Capture the cell that displays the provided text and extract its [x, y] central coordinate. 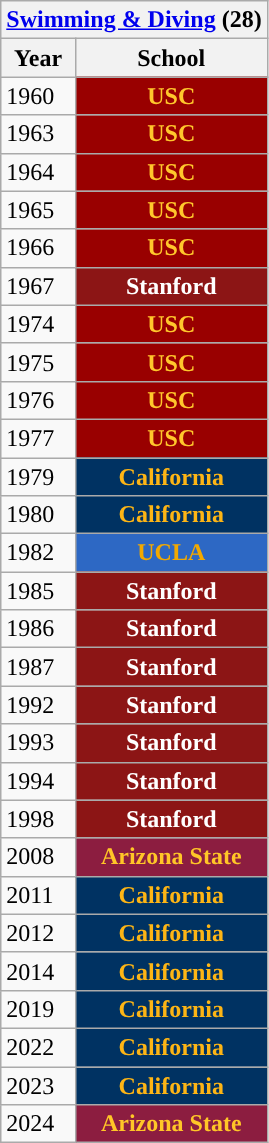
2023 [38, 1085]
School [171, 58]
2011 [38, 895]
1965 [38, 210]
1977 [38, 438]
UCLA [171, 553]
1980 [38, 515]
Swimming & Diving (28) [134, 20]
1992 [38, 705]
1979 [38, 477]
Year [38, 58]
1963 [38, 134]
1964 [38, 172]
1987 [38, 667]
1993 [38, 743]
2024 [38, 1124]
1986 [38, 629]
2012 [38, 933]
1967 [38, 286]
2019 [38, 1009]
1994 [38, 781]
2022 [38, 1047]
1974 [38, 324]
1982 [38, 553]
1966 [38, 248]
1960 [38, 96]
2014 [38, 971]
1985 [38, 591]
1998 [38, 819]
1975 [38, 362]
2008 [38, 857]
1976 [38, 400]
